Return the [x, y] coordinate for the center point of the cell that contains the specified text.  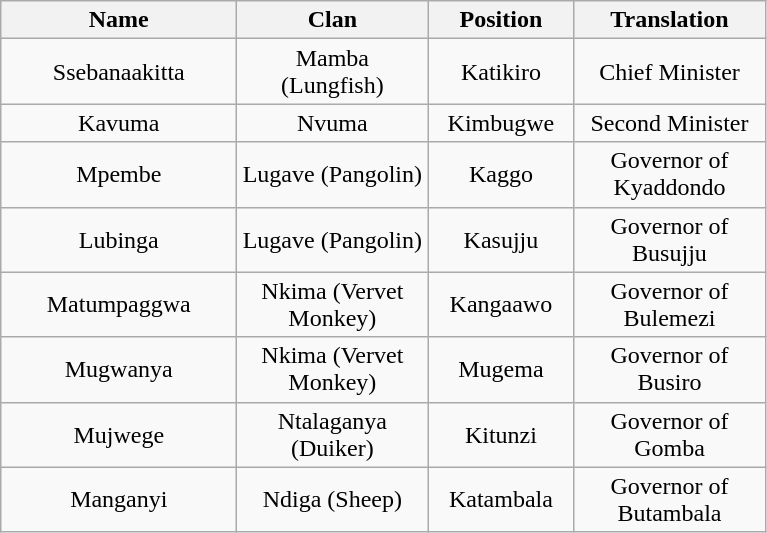
Lubinga [119, 240]
Matumpaggwa [119, 304]
Ndiga (Sheep) [332, 500]
Kitunzi [501, 434]
Ntalaganya (Duiker) [332, 434]
Mugema [501, 370]
Nvuma [332, 123]
Clan [332, 20]
Chief Minister [670, 72]
Governor of Busiro [670, 370]
Kavuma [119, 123]
Manganyi [119, 500]
Katambala [501, 500]
Position [501, 20]
Mugwanya [119, 370]
Governor of Busujju [670, 240]
Katikiro [501, 72]
Mpembe [119, 174]
Ssebanaakitta [119, 72]
Second Minister [670, 123]
Governor of Butambala [670, 500]
Mamba (Lungfish) [332, 72]
Governor of Gomba [670, 434]
Governor of Bulemezi [670, 304]
Kasujju [501, 240]
Translation [670, 20]
Name [119, 20]
Kaggo [501, 174]
Mujwege [119, 434]
Governor of Kyaddondo [670, 174]
Kimbugwe [501, 123]
Kangaawo [501, 304]
